Identify which cell holds the provided text, then report its [x, y] central coordinate. 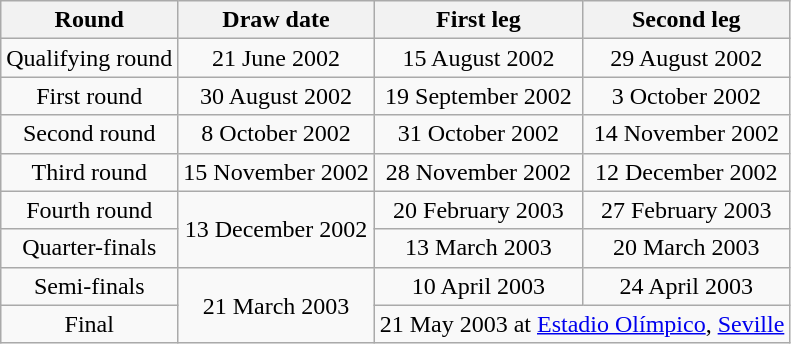
14 November 2002 [686, 134]
28 November 2002 [478, 172]
15 November 2002 [276, 172]
20 March 2003 [686, 248]
24 April 2003 [686, 286]
21 March 2003 [276, 305]
Final [90, 324]
Quarter-finals [90, 248]
Second round [90, 134]
13 December 2002 [276, 229]
First round [90, 96]
27 February 2003 [686, 210]
13 March 2003 [478, 248]
Qualifying round [90, 58]
Round [90, 20]
21 June 2002 [276, 58]
Fourth round [90, 210]
Second leg [686, 20]
20 February 2003 [478, 210]
12 December 2002 [686, 172]
3 October 2002 [686, 96]
31 October 2002 [478, 134]
Draw date [276, 20]
19 September 2002 [478, 96]
15 August 2002 [478, 58]
29 August 2002 [686, 58]
30 August 2002 [276, 96]
8 October 2002 [276, 134]
First leg [478, 20]
10 April 2003 [478, 286]
21 May 2003 at Estadio Olímpico, Seville [582, 324]
Third round [90, 172]
Semi-finals [90, 286]
